Scan for the cell matching the given text and deliver its [X, Y] coordinate at center. 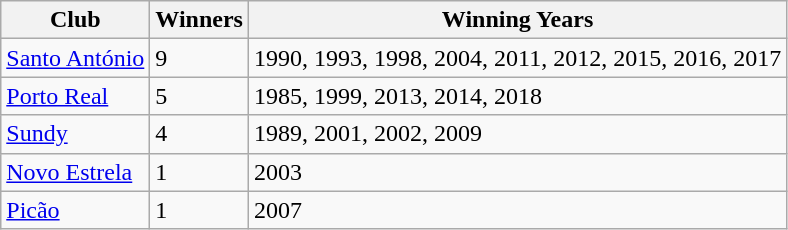
Winners [200, 20]
Santo António [76, 58]
2007 [517, 210]
1990, 1993, 1998, 2004, 2011, 2012, 2015, 2016, 2017 [517, 58]
Club [76, 20]
Sundy [76, 134]
1985, 1999, 2013, 2014, 2018 [517, 96]
4 [200, 134]
9 [200, 58]
5 [200, 96]
Winning Years [517, 20]
Porto Real [76, 96]
1989, 2001, 2002, 2009 [517, 134]
Picão [76, 210]
2003 [517, 172]
Novo Estrela [76, 172]
